Search for the cell housing the specified text and yield its (X, Y) center coordinate. 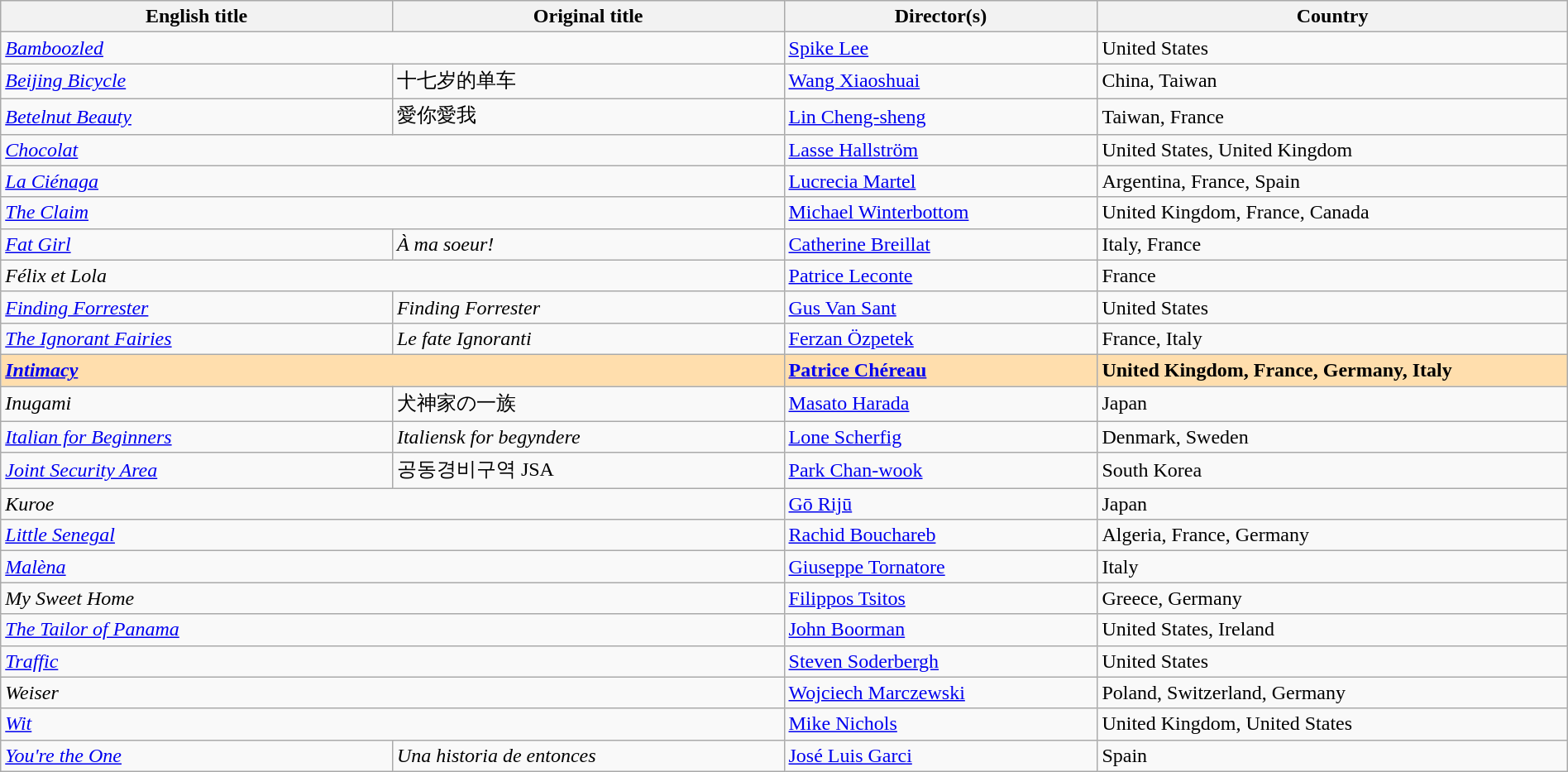
South Korea (1332, 470)
English title (197, 17)
Wang Xiaoshuai (941, 81)
Masato Harada (941, 404)
Spike Lee (941, 48)
Patrice Chéreau (941, 370)
Lucrecia Martel (941, 181)
Chocolat (392, 150)
Poland, Switzerland, Germany (1332, 693)
Joint Security Area (197, 470)
Michael Winterbottom (941, 213)
Spain (1332, 755)
France, Italy (1332, 338)
Kuroe (392, 504)
Wojciech Marczewski (941, 693)
France (1332, 276)
United States, Ireland (1332, 630)
Lasse Hallström (941, 150)
Argentina, France, Spain (1332, 181)
Taiwan, France (1332, 116)
Félix et Lola (392, 276)
Betelnut Beauty (197, 116)
Gō Rijū (941, 504)
Beijing Bicycle (197, 81)
Lone Scherfig (941, 437)
Filippos Tsitos (941, 598)
Gus Van Sant (941, 307)
My Sweet Home (392, 598)
You're the One (197, 755)
Intimacy (392, 370)
José Luis Garci (941, 755)
Malèna (392, 567)
Una historia de entonces (588, 755)
Traffic (392, 661)
United Kingdom, United States (1332, 724)
Denmark, Sweden (1332, 437)
United States, United Kingdom (1332, 150)
Algeria, France, Germany (1332, 535)
Director(s) (941, 17)
Mike Nichols (941, 724)
Inugami (197, 404)
Giuseppe Tornatore (941, 567)
Italy (1332, 567)
Italian for Beginners (197, 437)
犬神家の一族 (588, 404)
Ferzan Özpetek (941, 338)
À ma soeur! (588, 244)
Le fate Ignoranti (588, 338)
Lin Cheng-sheng (941, 116)
Bamboozled (392, 48)
China, Taiwan (1332, 81)
Little Senegal (392, 535)
Greece, Germany (1332, 598)
Country (1332, 17)
Patrice Leconte (941, 276)
United Kingdom, France, Germany, Italy (1332, 370)
John Boorman (941, 630)
Italiensk for begyndere (588, 437)
Steven Soderbergh (941, 661)
Wit (392, 724)
La Ciénaga (392, 181)
Fat Girl (197, 244)
Original title (588, 17)
Italy, France (1332, 244)
The Ignorant Fairies (197, 338)
Catherine Breillat (941, 244)
The Claim (392, 213)
愛你愛我 (588, 116)
Park Chan-wook (941, 470)
Weiser (392, 693)
The Tailor of Panama (392, 630)
공동경비구역 JSA (588, 470)
Rachid Bouchareb (941, 535)
十七岁的单车 (588, 81)
United Kingdom, France, Canada (1332, 213)
